From the cell containing the given text, extract its center point as (X, Y) coordinate. 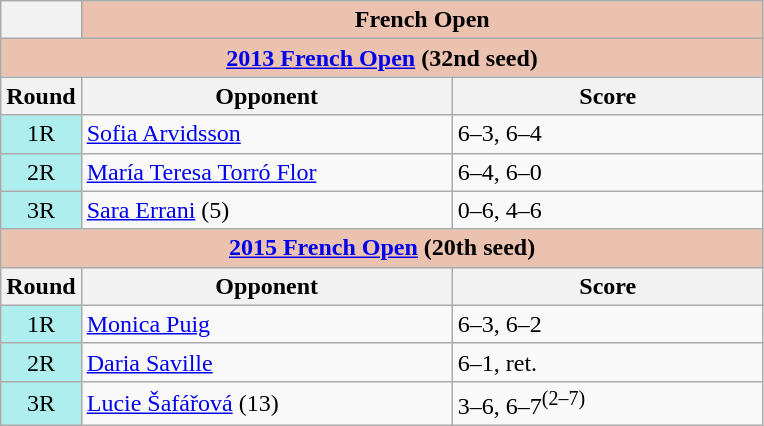
6–3, 6–4 (608, 134)
2015 French Open (20th seed) (382, 248)
María Teresa Torró Flor (266, 172)
Sara Errani (5) (266, 210)
3–6, 6–7(2–7) (608, 404)
Sofia Arvidsson (266, 134)
6–3, 6–2 (608, 324)
French Open (422, 20)
Daria Saville (266, 362)
Lucie Šafářová (13) (266, 404)
6–1, ret. (608, 362)
Monica Puig (266, 324)
6–4, 6–0 (608, 172)
0–6, 4–6 (608, 210)
2013 French Open (32nd seed) (382, 58)
